Locate the cell with the specified text and output its [X, Y] center coordinate. 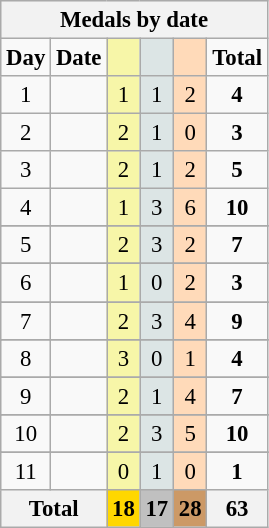
Medals by date [134, 20]
11 [26, 471]
17 [156, 509]
28 [190, 509]
Date [79, 58]
63 [237, 509]
18 [124, 509]
8 [26, 358]
Day [26, 58]
